Determine the [x, y] coordinate at the center of the cell enclosing the given text.  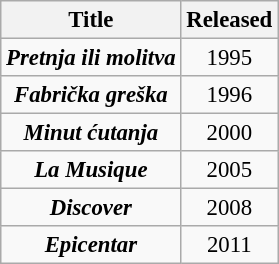
Minut ćutanja [91, 133]
1995 [230, 58]
1996 [230, 95]
2005 [230, 170]
2011 [230, 245]
Title [91, 20]
Discover [91, 208]
Pretnja ili molitva [91, 58]
2008 [230, 208]
La Musique [91, 170]
Fabrička greška [91, 95]
2000 [230, 133]
Released [230, 20]
Epicentar [91, 245]
